Return [x, y] of the center of cell containing provided text 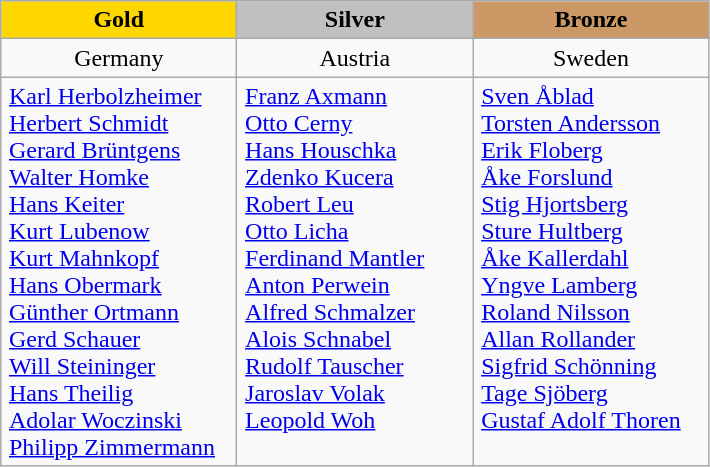
Austria [355, 58]
Germany [119, 58]
Sweden [591, 58]
Gold [119, 20]
Silver [355, 20]
Bronze [591, 20]
